Identify which cell holds the provided text, then report its [X, Y] central coordinate. 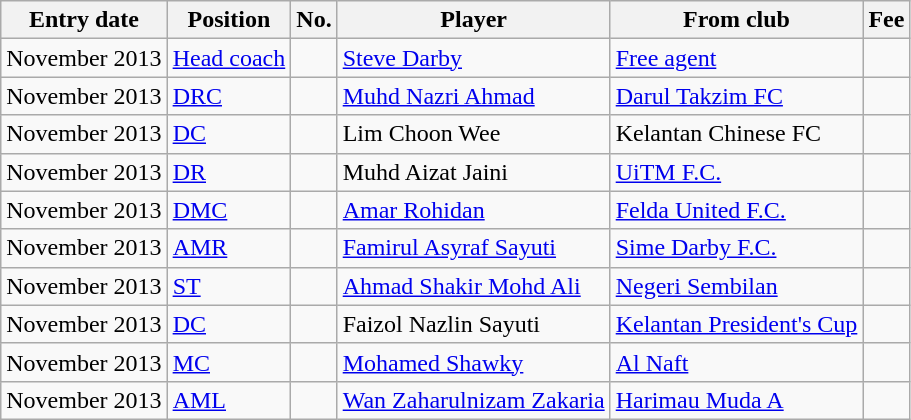
ST [229, 286]
Free agent [736, 58]
Muhd Aizat Jaini [474, 172]
UiTM F.C. [736, 172]
Harimau Muda A [736, 400]
Ahmad Shakir Mohd Ali [474, 286]
Fee [886, 20]
DMC [229, 210]
No. [314, 20]
Head coach [229, 58]
MC [229, 362]
From club [736, 20]
AMR [229, 248]
Wan Zaharulnizam Zakaria [474, 400]
Position [229, 20]
Faizol Nazlin Sayuti [474, 324]
Entry date [84, 20]
Lim Choon Wee [474, 134]
AML [229, 400]
Muhd Nazri Ahmad [474, 96]
DR [229, 172]
Mohamed Shawky [474, 362]
Amar Rohidan [474, 210]
Famirul Asyraf Sayuti [474, 248]
Al Naft [736, 362]
Negeri Sembilan [736, 286]
Felda United F.C. [736, 210]
Darul Takzim FC [736, 96]
DRC [229, 96]
Sime Darby F.C. [736, 248]
Kelantan Chinese FC [736, 134]
Kelantan President's Cup [736, 324]
Player [474, 20]
Steve Darby [474, 58]
